Scan for the cell matching the given text and deliver its [X, Y] coordinate at center. 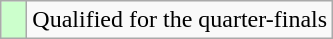
Qualified for the quarter-finals [180, 20]
